Scan for the cell matching the given text and deliver its (x, y) coordinate at center. 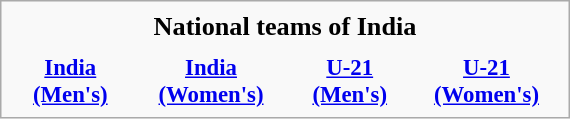
U-21 (Men's) (350, 82)
National teams of India (285, 26)
India (Women's) (212, 82)
India (Men's) (70, 82)
U-21 (Women's) (486, 82)
